From the cell containing the given text, extract its center point as (X, Y) coordinate. 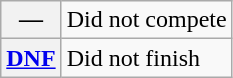
Did not finish (146, 58)
Did not compete (146, 20)
— (31, 20)
DNF (31, 58)
